Pinpoint the cell where the given text exists, returning its (X, Y) midpoint coordinate. 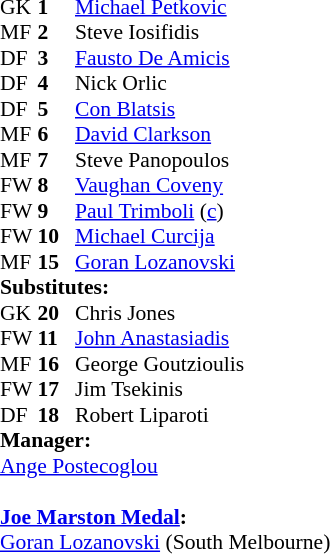
2 (57, 33)
17 (57, 389)
Chris Jones (202, 313)
3 (57, 58)
Manager: (165, 441)
Ange Postecoglou (165, 466)
Michael Curcija (202, 237)
Steve Iosifidis (202, 33)
5 (57, 109)
Substitutes: (165, 287)
10 (57, 237)
20 (57, 313)
GK (19, 313)
Paul Trimboli (c) (202, 211)
Goran Lozanovski (202, 262)
John Anastasiadis (202, 339)
Vaughan Coveny (202, 185)
6 (57, 135)
Joe Marston Medal: (165, 504)
18 (57, 415)
11 (57, 339)
9 (57, 211)
15 (57, 262)
Nick Orlic (202, 83)
George Goutzioulis (202, 364)
16 (57, 364)
Con Blatsis (202, 109)
Steve Panopoulos (202, 160)
Jim Tsekinis (202, 389)
Robert Liparoti (202, 415)
7 (57, 160)
8 (57, 185)
Fausto De Amicis (202, 58)
David Clarkson (202, 135)
4 (57, 83)
